Capture the cell that displays the provided text and extract its [x, y] central coordinate. 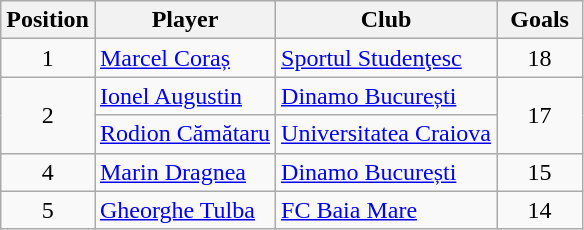
Marcel Coraș [184, 58]
Ionel Augustin [184, 96]
Sportul Studenţesc [386, 58]
FC Baia Mare [386, 210]
Goals [540, 20]
Position [48, 20]
4 [48, 172]
15 [540, 172]
1 [48, 58]
2 [48, 115]
17 [540, 115]
18 [540, 58]
Club [386, 20]
Player [184, 20]
Gheorghe Tulba [184, 210]
Universitatea Craiova [386, 134]
14 [540, 210]
5 [48, 210]
Marin Dragnea [184, 172]
Rodion Cămătaru [184, 134]
